Search for the cell housing the specified text and yield its (X, Y) center coordinate. 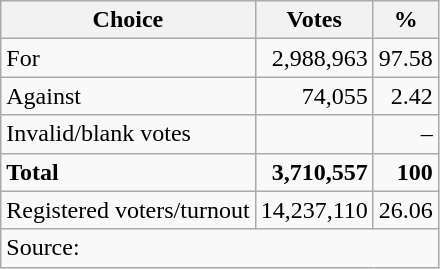
97.58 (406, 58)
100 (406, 172)
Votes (314, 20)
2.42 (406, 96)
Choice (128, 20)
For (128, 58)
Source: (220, 248)
% (406, 20)
Registered voters/turnout (128, 210)
14,237,110 (314, 210)
Invalid/blank votes (128, 134)
26.06 (406, 210)
Total (128, 172)
2,988,963 (314, 58)
3,710,557 (314, 172)
Against (128, 96)
– (406, 134)
74,055 (314, 96)
